Return (x, y) of the center of cell containing provided text 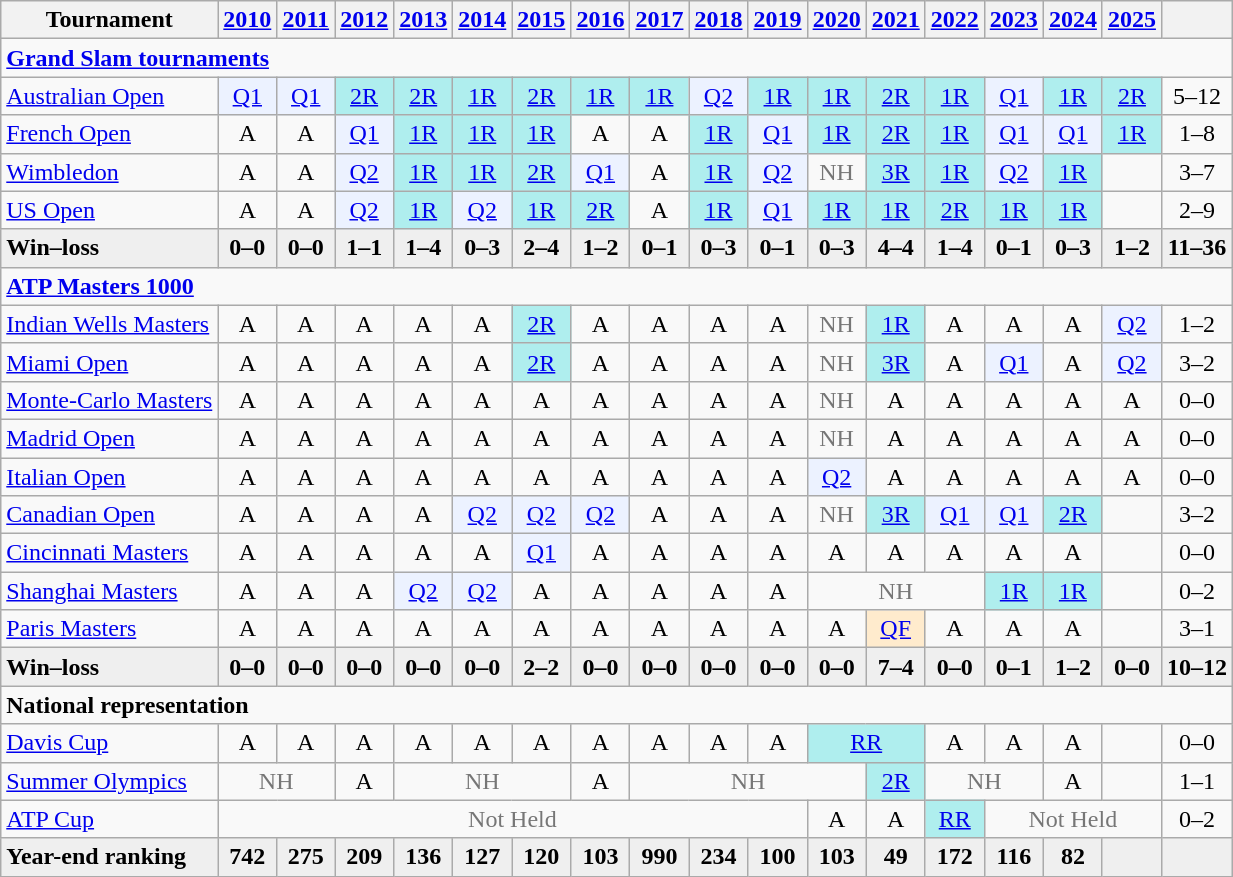
Australian Open (110, 96)
82 (1072, 857)
2024 (1072, 20)
120 (542, 857)
Davis Cup (110, 743)
2011 (306, 20)
275 (306, 857)
Shanghai Masters (110, 591)
2016 (600, 20)
ATP Masters 1000 (617, 286)
2012 (364, 20)
742 (248, 857)
Indian Wells Masters (110, 324)
49 (896, 857)
2021 (896, 20)
234 (718, 857)
11–36 (1196, 248)
Tournament (110, 20)
Paris Masters (110, 629)
ATP Cup (110, 819)
Cincinnati Masters (110, 553)
100 (778, 857)
Summer Olympics (110, 781)
2–2 (542, 667)
2–9 (1196, 210)
2023 (1014, 20)
7–4 (896, 667)
2017 (660, 20)
10–12 (1196, 667)
Year-end ranking (110, 857)
4–4 (896, 248)
172 (954, 857)
National representation (617, 705)
QF (896, 629)
Grand Slam tournaments (617, 58)
990 (660, 857)
2018 (718, 20)
2015 (542, 20)
Monte-Carlo Masters (110, 400)
2010 (248, 20)
2025 (1132, 20)
2022 (954, 20)
2–4 (542, 248)
2020 (836, 20)
3–7 (1196, 172)
US Open (110, 210)
5–12 (1196, 96)
2014 (482, 20)
1–8 (1196, 134)
Miami Open (110, 362)
Madrid Open (110, 438)
136 (424, 857)
209 (364, 857)
2019 (778, 20)
Italian Open (110, 477)
3–1 (1196, 629)
Canadian Open (110, 515)
2013 (424, 20)
Wimbledon (110, 172)
127 (482, 857)
French Open (110, 134)
116 (1014, 857)
